Capture the cell that displays the provided text and extract its (X, Y) central coordinate. 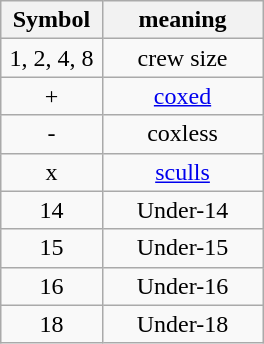
Symbol (52, 20)
Under-14 (182, 210)
crew size (182, 58)
+ (52, 96)
coxless (182, 134)
16 (52, 286)
- (52, 134)
15 (52, 248)
sculls (182, 172)
Under-15 (182, 248)
14 (52, 210)
meaning (182, 20)
Under-18 (182, 324)
18 (52, 324)
1, 2, 4, 8 (52, 58)
Under-16 (182, 286)
coxed (182, 96)
x (52, 172)
